Pinpoint the cell where the given text exists, returning its [x, y] midpoint coordinate. 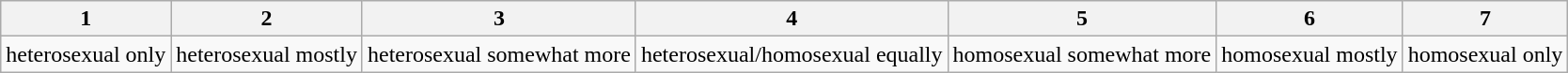
homosexual somewhat more [1082, 54]
heterosexual only [86, 54]
heterosexual mostly [267, 54]
heterosexual/homosexual equally [792, 54]
7 [1485, 19]
5 [1082, 19]
2 [267, 19]
6 [1309, 19]
heterosexual somewhat more [498, 54]
1 [86, 19]
homosexual mostly [1309, 54]
4 [792, 19]
3 [498, 19]
homosexual only [1485, 54]
